Capture the cell that displays the provided text and extract its [X, Y] central coordinate. 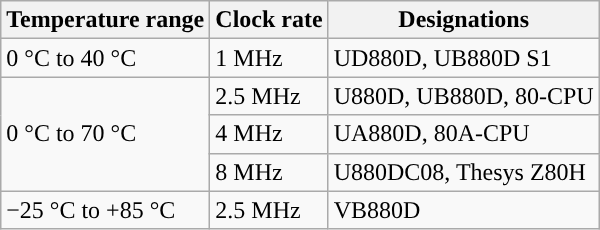
4 MHz [269, 134]
8 MHz [269, 172]
UA880D, 80A-CPU [464, 134]
U880DC08, Thesys Z80H [464, 172]
VB880D [464, 210]
UD880D, UB880D S1 [464, 58]
U880D, UB880D, 80-CPU [464, 96]
−25 °C to +85 °C [106, 210]
Designations [464, 20]
Temperature range [106, 20]
0 °C to 40 °C [106, 58]
0 °C to 70 °C [106, 134]
1 MHz [269, 58]
Clock rate [269, 20]
